Detect which cell encompasses the target text, then output its (x, y) center coordinate. 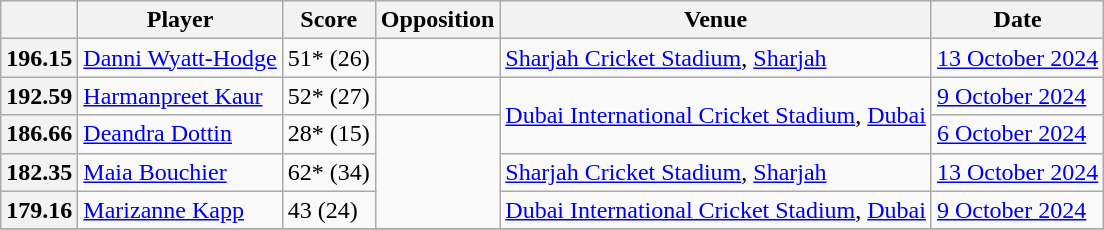
196.15 (40, 58)
Deandra Dottin (180, 134)
Venue (716, 20)
Danni Wyatt-Hodge (180, 58)
28* (15) (328, 134)
52* (27) (328, 96)
Marizanne Kapp (180, 210)
Harmanpreet Kaur (180, 96)
62* (34) (328, 172)
43 (24) (328, 210)
Date (1017, 20)
179.16 (40, 210)
Maia Bouchier (180, 172)
51* (26) (328, 58)
Score (328, 20)
186.66 (40, 134)
Player (180, 20)
192.59 (40, 96)
6 October 2024 (1017, 134)
182.35 (40, 172)
Opposition (437, 20)
